Output the [X, Y] coordinate of the center of the cell containing the given text.  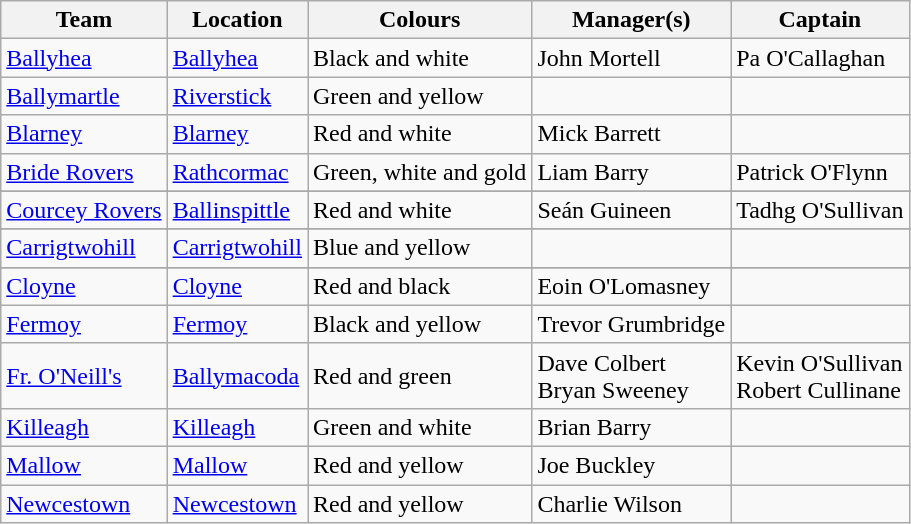
Joe Buckley [632, 465]
Liam Barry [632, 172]
Seán Guineen [632, 210]
Fr. O'Neill's [84, 376]
Kevin O'SullivanRobert Cullinane [820, 376]
Ballymacoda [237, 376]
Colours [420, 20]
Location [237, 20]
Ballinspittle [237, 210]
Red and black [420, 286]
Blue and yellow [420, 248]
Captain [820, 20]
Eoin O'Lomasney [632, 286]
Manager(s) [632, 20]
Red and green [420, 376]
Green and yellow [420, 96]
Courcey Rovers [84, 210]
Trevor Grumbridge [632, 324]
Pa O'Callaghan [820, 58]
Black and yellow [420, 324]
Charlie Wilson [632, 503]
John Mortell [632, 58]
Riverstick [237, 96]
Brian Barry [632, 427]
Green and white [420, 427]
Patrick O'Flynn [820, 172]
Black and white [420, 58]
Rathcormac [237, 172]
Green, white and gold [420, 172]
Team [84, 20]
Mick Barrett [632, 134]
Bride Rovers [84, 172]
Dave ColbertBryan Sweeney [632, 376]
Tadhg O'Sullivan [820, 210]
Ballymartle [84, 96]
